Return the (X, Y) coordinate for the center point of the cell that contains the specified text.  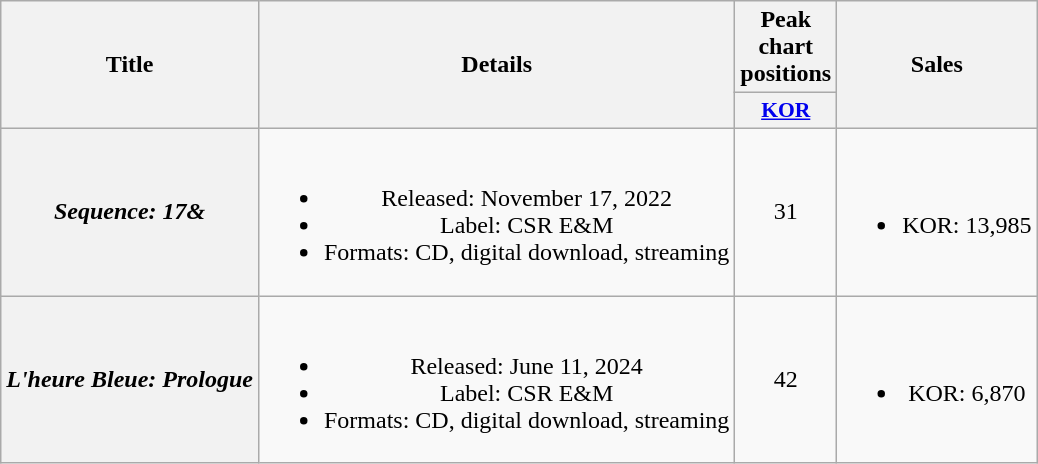
Details (496, 65)
Peak chartpositions (786, 47)
Title (130, 65)
42 (786, 380)
Released: November 17, 2022Label: CSR E&MFormats: CD, digital download, streaming (496, 212)
L'heure Bleue: Prologue (130, 380)
KOR: 6,870 (937, 380)
Sales (937, 65)
Released: June 11, 2024Label: CSR E&MFormats: CD, digital download, streaming (496, 380)
KOR (786, 111)
31 (786, 212)
KOR: 13,985 (937, 212)
Sequence: 17& (130, 212)
